Output the (x, y) coordinate of the center of the cell containing the given text.  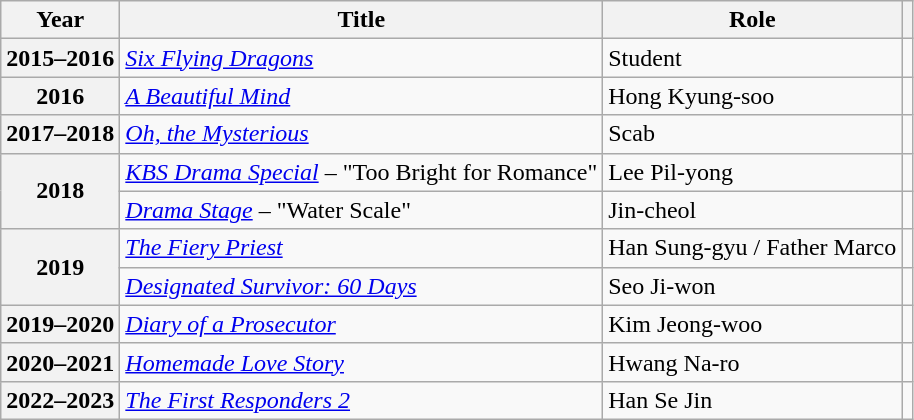
Hwang Na-ro (752, 362)
Jin-cheol (752, 210)
The Fiery Priest (362, 248)
Student (752, 58)
Kim Jeong-woo (752, 324)
KBS Drama Special – "Too Bright for Romance" (362, 172)
2019–2020 (60, 324)
Six Flying Dragons (362, 58)
Title (362, 20)
Year (60, 20)
Drama Stage – "Water Scale" (362, 210)
A Beautiful Mind (362, 96)
Han Se Jin (752, 400)
2018 (60, 191)
Hong Kyung-soo (752, 96)
2015–2016 (60, 58)
2017–2018 (60, 134)
2016 (60, 96)
2020–2021 (60, 362)
Designated Survivor: 60 Days (362, 286)
2022–2023 (60, 400)
2019 (60, 267)
Lee Pil-yong (752, 172)
Oh, the Mysterious (362, 134)
Han Sung-gyu / Father Marco (752, 248)
Homemade Love Story (362, 362)
Scab (752, 134)
Seo Ji-won (752, 286)
Role (752, 20)
The First Responders 2 (362, 400)
Diary of a Prosecutor (362, 324)
